Scan for the cell matching the given text and deliver its [x, y] coordinate at center. 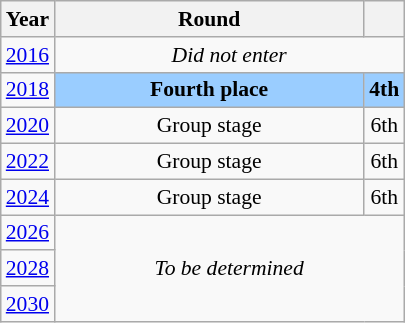
2028 [28, 269]
Did not enter [229, 55]
2030 [28, 304]
Fourth place [209, 90]
4th [384, 90]
2024 [28, 197]
2020 [28, 126]
Year [28, 19]
2026 [28, 233]
2016 [28, 55]
2018 [28, 90]
2022 [28, 162]
Round [209, 19]
To be determined [229, 268]
